Search for the cell housing the specified text and yield its (x, y) center coordinate. 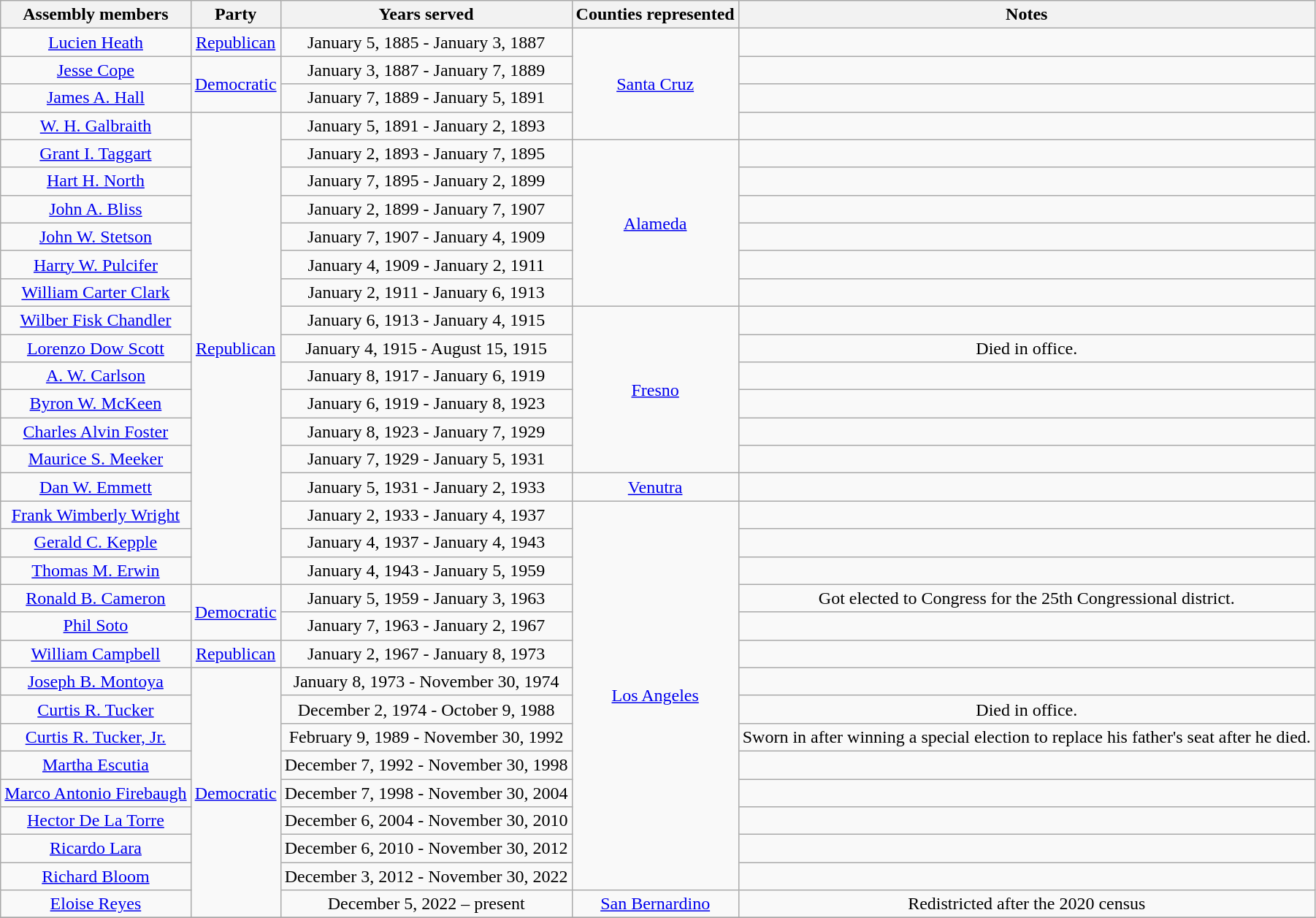
January 5, 1931 - January 2, 1933 (426, 487)
Curtis R. Tucker (96, 709)
Party (235, 15)
January 4, 1937 - January 4, 1943 (426, 543)
February 9, 1989 - November 30, 1992 (426, 737)
Hector De La Torre (96, 821)
December 5, 2022 – present (426, 904)
Eloise Reyes (96, 904)
Harry W. Pulcifer (96, 264)
January 7, 1889 - January 5, 1891 (426, 98)
January 5, 1891 - January 2, 1893 (426, 126)
Curtis R. Tucker, Jr. (96, 737)
Jesse Cope (96, 70)
Marco Antonio Firebaugh (96, 792)
Santa Cruz (655, 84)
January 7, 1929 - January 5, 1931 (426, 459)
Redistricted after the 2020 census (1027, 904)
January 7, 1963 - January 2, 1967 (426, 626)
William Campbell (96, 654)
January 7, 1895 - January 2, 1899 (426, 181)
Joseph B. Montoya (96, 681)
Gerald C. Kepple (96, 543)
Thomas M. Erwin (96, 570)
January 5, 1885 - January 3, 1887 (426, 42)
Byron W. McKeen (96, 404)
John W. Stetson (96, 237)
Hart H. North (96, 181)
Maurice S. Meeker (96, 459)
January 2, 1967 - January 8, 1973 (426, 654)
January 4, 1915 - August 15, 1915 (426, 348)
January 4, 1943 - January 5, 1959 (426, 570)
Sworn in after winning a special election to replace his father's seat after he died. (1027, 737)
January 3, 1887 - January 7, 1889 (426, 70)
Lucien Heath (96, 42)
December 2, 1974 - October 9, 1988 (426, 709)
Lorenzo Dow Scott (96, 348)
December 6, 2010 - November 30, 2012 (426, 849)
January 5, 1959 - January 3, 1963 (426, 598)
January 7, 1907 - January 4, 1909 (426, 237)
Martha Escutia (96, 765)
Grant I. Taggart (96, 153)
John A. Bliss (96, 209)
Venutra (655, 487)
Ronald B. Cameron (96, 598)
January 6, 1919 - January 8, 1923 (426, 404)
January 2, 1899 - January 7, 1907 (426, 209)
January 8, 1923 - January 7, 1929 (426, 432)
Charles Alvin Foster (96, 432)
Years served (426, 15)
December 7, 1992 - November 30, 1998 (426, 765)
Fresno (655, 389)
January 2, 1911 - January 6, 1913 (426, 292)
January 2, 1933 - January 4, 1937 (426, 515)
Richard Bloom (96, 876)
Assembly members (96, 15)
Phil Soto (96, 626)
December 6, 2004 - November 30, 2010 (426, 821)
William Carter Clark (96, 292)
Dan W. Emmett (96, 487)
Frank Wimberly Wright (96, 515)
San Bernardino (655, 904)
Wilber Fisk Chandler (96, 320)
A. W. Carlson (96, 376)
January 4, 1909 - January 2, 1911 (426, 264)
Alameda (655, 223)
January 6, 1913 - January 4, 1915 (426, 320)
Los Angeles (655, 695)
January 2, 1893 - January 7, 1895 (426, 153)
Got elected to Congress for the 25th Congressional district. (1027, 598)
James A. Hall (96, 98)
Counties represented (655, 15)
Ricardo Lara (96, 849)
W. H. Galbraith (96, 126)
December 7, 1998 - November 30, 2004 (426, 792)
January 8, 1917 - January 6, 1919 (426, 376)
December 3, 2012 - November 30, 2022 (426, 876)
January 8, 1973 - November 30, 1974 (426, 681)
Notes (1027, 15)
